Scan for the cell matching the given text and deliver its (x, y) coordinate at center. 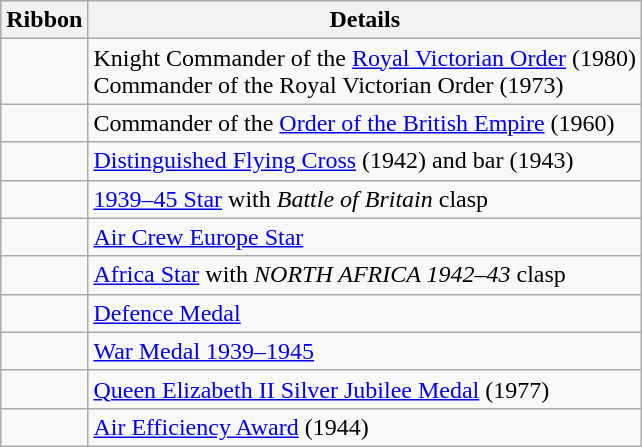
1939–45 Star with Battle of Britain clasp (365, 199)
Defence Medal (365, 313)
Ribbon (44, 20)
Air Crew Europe Star (365, 237)
Distinguished Flying Cross (1942) and bar (1943) (365, 161)
Queen Elizabeth II Silver Jubilee Medal (1977) (365, 389)
Details (365, 20)
Air Efficiency Award (1944) (365, 427)
War Medal 1939–1945 (365, 351)
Commander of the Order of the British Empire (1960) (365, 123)
Africa Star with NORTH AFRICA 1942–43 clasp (365, 275)
Knight Commander of the Royal Victorian Order (1980) Commander of the Royal Victorian Order (1973) (365, 72)
